Search for the cell housing the specified text and yield its [X, Y] center coordinate. 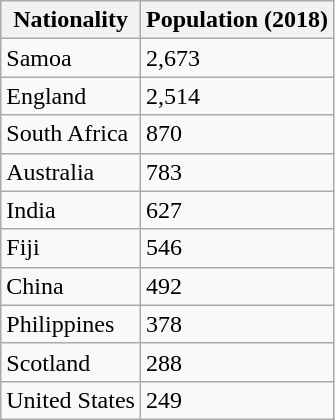
378 [236, 324]
England [71, 96]
Population (2018) [236, 20]
India [71, 210]
United States [71, 400]
870 [236, 134]
China [71, 286]
249 [236, 400]
783 [236, 172]
492 [236, 286]
Australia [71, 172]
Philippines [71, 324]
Samoa [71, 58]
2,514 [236, 96]
South Africa [71, 134]
Fiji [71, 248]
546 [236, 248]
627 [236, 210]
Scotland [71, 362]
288 [236, 362]
2,673 [236, 58]
Nationality [71, 20]
